From the cell containing the given text, extract its center point as (x, y) coordinate. 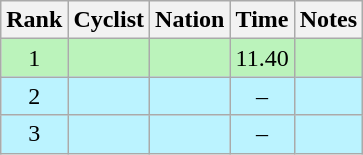
1 (34, 58)
2 (34, 96)
Notes (328, 20)
3 (34, 134)
Cyclist (109, 20)
11.40 (262, 58)
Time (262, 20)
Rank (34, 20)
Nation (190, 20)
